Scan for the cell matching the given text and deliver its (X, Y) coordinate at center. 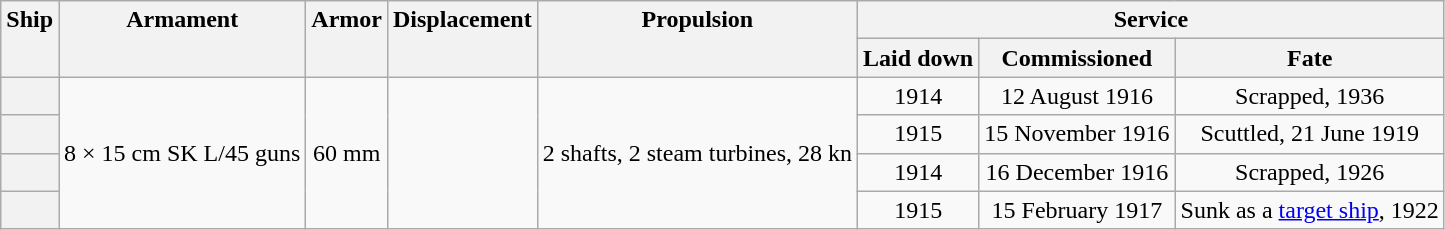
Scrapped, 1926 (1310, 172)
15 November 1916 (1077, 134)
Fate (1310, 58)
Service (1152, 20)
15 February 1917 (1077, 210)
12 August 1916 (1077, 96)
2 shafts, 2 steam turbines, 28 kn (697, 153)
Propulsion (697, 39)
Ship (30, 39)
8 × 15 cm SK L/45 guns (182, 153)
Scrapped, 1936 (1310, 96)
Armor (347, 39)
Displacement (462, 39)
60 mm (347, 153)
Commissioned (1077, 58)
Scuttled, 21 June 1919 (1310, 134)
Sunk as a target ship, 1922 (1310, 210)
Armament (182, 39)
Laid down (918, 58)
16 December 1916 (1077, 172)
